From the cell containing the given text, extract its center point as (x, y) coordinate. 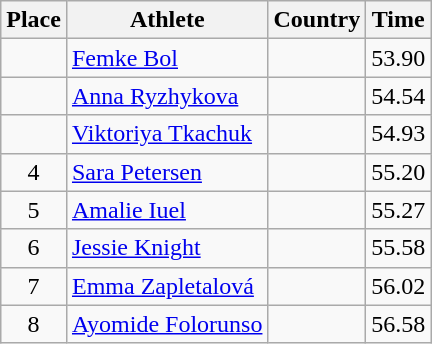
8 (34, 324)
54.93 (398, 134)
Ayomide Folorunso (167, 324)
53.90 (398, 58)
Athlete (167, 20)
Time (398, 20)
7 (34, 286)
Amalie Iuel (167, 210)
Place (34, 20)
Sara Petersen (167, 172)
Femke Bol (167, 58)
Country (317, 20)
6 (34, 248)
56.58 (398, 324)
4 (34, 172)
56.02 (398, 286)
55.58 (398, 248)
Emma Zapletalová (167, 286)
Anna Ryzhykova (167, 96)
Jessie Knight (167, 248)
Viktoriya Tkachuk (167, 134)
54.54 (398, 96)
55.20 (398, 172)
55.27 (398, 210)
5 (34, 210)
